Pinpoint the cell where the given text exists, returning its (X, Y) midpoint coordinate. 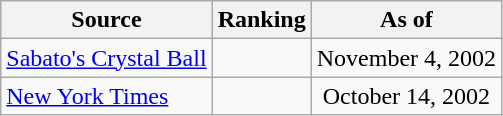
Ranking (262, 20)
As of (406, 20)
Source (106, 20)
October 14, 2002 (406, 96)
Sabato's Crystal Ball (106, 58)
New York Times (106, 96)
November 4, 2002 (406, 58)
